Output the [x, y] coordinate of the center of the cell containing the given text.  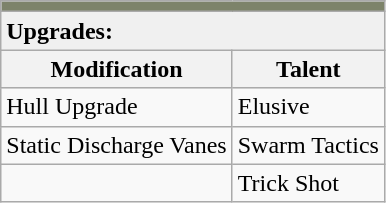
Modification [116, 69]
Hull Upgrade [116, 107]
Elusive [308, 107]
Trick Shot [308, 183]
Talent [308, 69]
Swarm Tactics [308, 145]
Static Discharge Vanes [116, 145]
Upgrades: [193, 31]
